Pinpoint the cell where the given text exists, returning its [X, Y] midpoint coordinate. 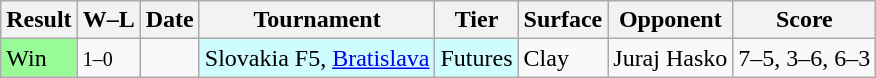
7–5, 3–6, 6–3 [804, 58]
Tier [476, 20]
Opponent [670, 20]
Clay [563, 58]
Tournament [317, 20]
Futures [476, 58]
W–L [108, 20]
Juraj Hasko [670, 58]
Result [39, 20]
Surface [563, 20]
Win [39, 58]
Date [170, 20]
Slovakia F5, Bratislava [317, 58]
Score [804, 20]
1–0 [108, 58]
